Identify which cell holds the provided text, then report its [X, Y] central coordinate. 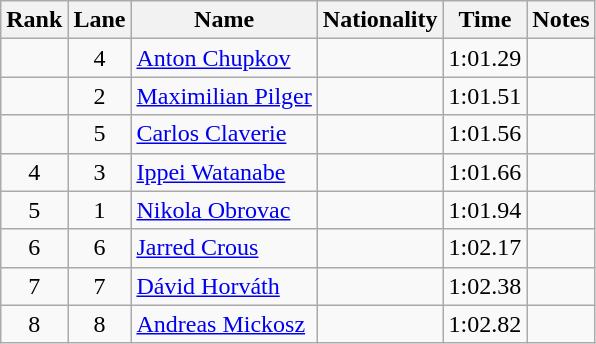
1:01.56 [485, 134]
Anton Chupkov [224, 58]
Lane [100, 20]
1:01.29 [485, 58]
2 [100, 96]
Rank [34, 20]
Andreas Mickosz [224, 324]
Carlos Claverie [224, 134]
1:02.38 [485, 286]
1:02.17 [485, 248]
1:01.51 [485, 96]
Ippei Watanabe [224, 172]
1:02.82 [485, 324]
Jarred Crous [224, 248]
Time [485, 20]
Nationality [380, 20]
Nikola Obrovac [224, 210]
Dávid Horváth [224, 286]
1 [100, 210]
Maximilian Pilger [224, 96]
3 [100, 172]
Notes [561, 20]
Name [224, 20]
1:01.66 [485, 172]
1:01.94 [485, 210]
